Return the (x, y) coordinate for the center point of the cell that contains the specified text.  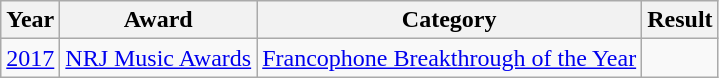
Result (680, 20)
Year (30, 20)
NRJ Music Awards (158, 58)
Award (158, 20)
Category (450, 20)
Francophone Breakthrough of the Year (450, 58)
2017 (30, 58)
